Scan for the cell matching the given text and deliver its [X, Y] coordinate at center. 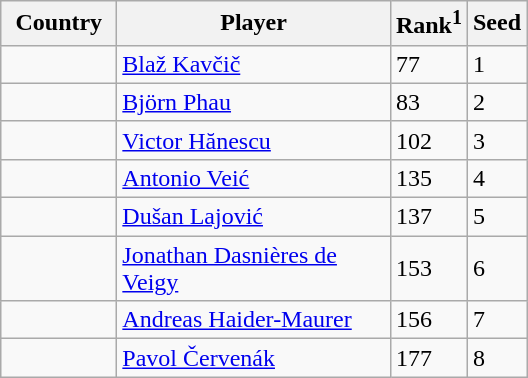
Victor Hănescu [254, 140]
102 [428, 140]
Seed [496, 24]
156 [428, 320]
Andreas Haider-Maurer [254, 320]
7 [496, 320]
83 [428, 102]
Dušan Lajović [254, 217]
Country [59, 24]
Antonio Veić [254, 178]
Rank1 [428, 24]
135 [428, 178]
3 [496, 140]
8 [496, 358]
77 [428, 64]
4 [496, 178]
Player [254, 24]
6 [496, 268]
Björn Phau [254, 102]
2 [496, 102]
153 [428, 268]
Blaž Kavčič [254, 64]
1 [496, 64]
137 [428, 217]
177 [428, 358]
Pavol Červenák [254, 358]
Jonathan Dasnières de Veigy [254, 268]
5 [496, 217]
